Extract the [x, y] coordinate from the center of the cell holding the provided text.  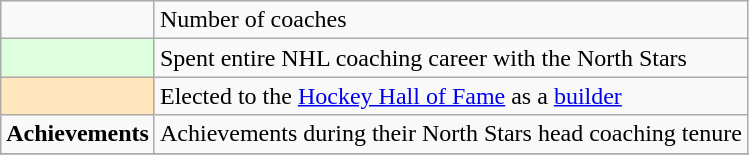
Number of coaches [450, 20]
Elected to the Hockey Hall of Fame as a builder [450, 96]
Achievements during their North Stars head coaching tenure [450, 134]
Spent entire NHL coaching career with the North Stars [450, 58]
Achievements [78, 134]
